Capture the cell that displays the provided text and extract its (x, y) central coordinate. 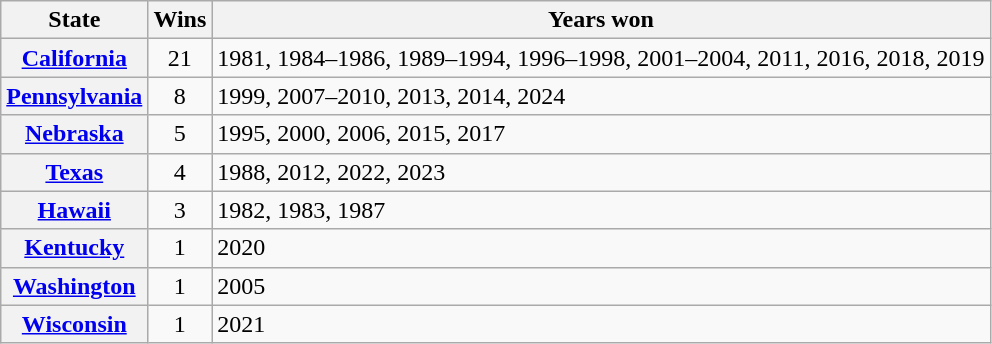
Nebraska (74, 134)
1988, 2012, 2022, 2023 (601, 172)
5 (180, 134)
California (74, 58)
Washington (74, 286)
Pennsylvania (74, 96)
Hawaii (74, 210)
1995, 2000, 2006, 2015, 2017 (601, 134)
2020 (601, 248)
Years won (601, 20)
Wisconsin (74, 324)
Texas (74, 172)
State (74, 20)
21 (180, 58)
1981, 1984–1986, 1989–1994, 1996–1998, 2001–2004, 2011, 2016, 2018, 2019 (601, 58)
Wins (180, 20)
Kentucky (74, 248)
2021 (601, 324)
3 (180, 210)
2005 (601, 286)
1982, 1983, 1987 (601, 210)
1999, 2007–2010, 2013, 2014, 2024 (601, 96)
8 (180, 96)
4 (180, 172)
